For the text-containing cell, return its midpoint in [x, y] coordinate format. 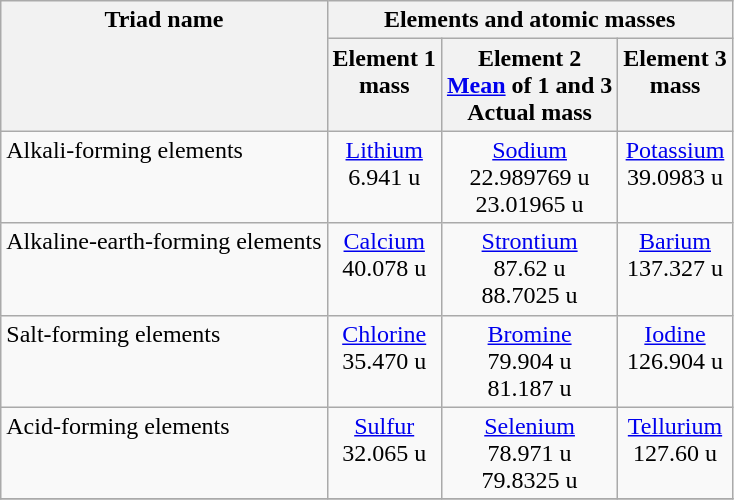
Iodine126.904 u [675, 361]
Element 3mass [675, 85]
Chlorine35.470 u [384, 361]
Alkali-forming elements [164, 177]
Acid-forming elements [164, 453]
Element 2Mean of 1 and 3Actual mass [529, 85]
Sulfur32.065 u [384, 453]
Element 1mass [384, 85]
Sodium22.989769 u23.01965 u [529, 177]
Barium137.327 u [675, 269]
Alkaline-earth-forming elements [164, 269]
Tellurium127.60 u [675, 453]
Calcium40.078 u [384, 269]
Salt-forming elements [164, 361]
Triad name [164, 66]
Lithium6.941 u [384, 177]
Potassium39.0983 u [675, 177]
Strontium87.62 u88.7025 u [529, 269]
Bromine79.904 u81.187 u [529, 361]
Elements and atomic masses [530, 20]
Selenium78.971 u79.8325 u [529, 453]
